Search for the cell housing the specified text and yield its [X, Y] center coordinate. 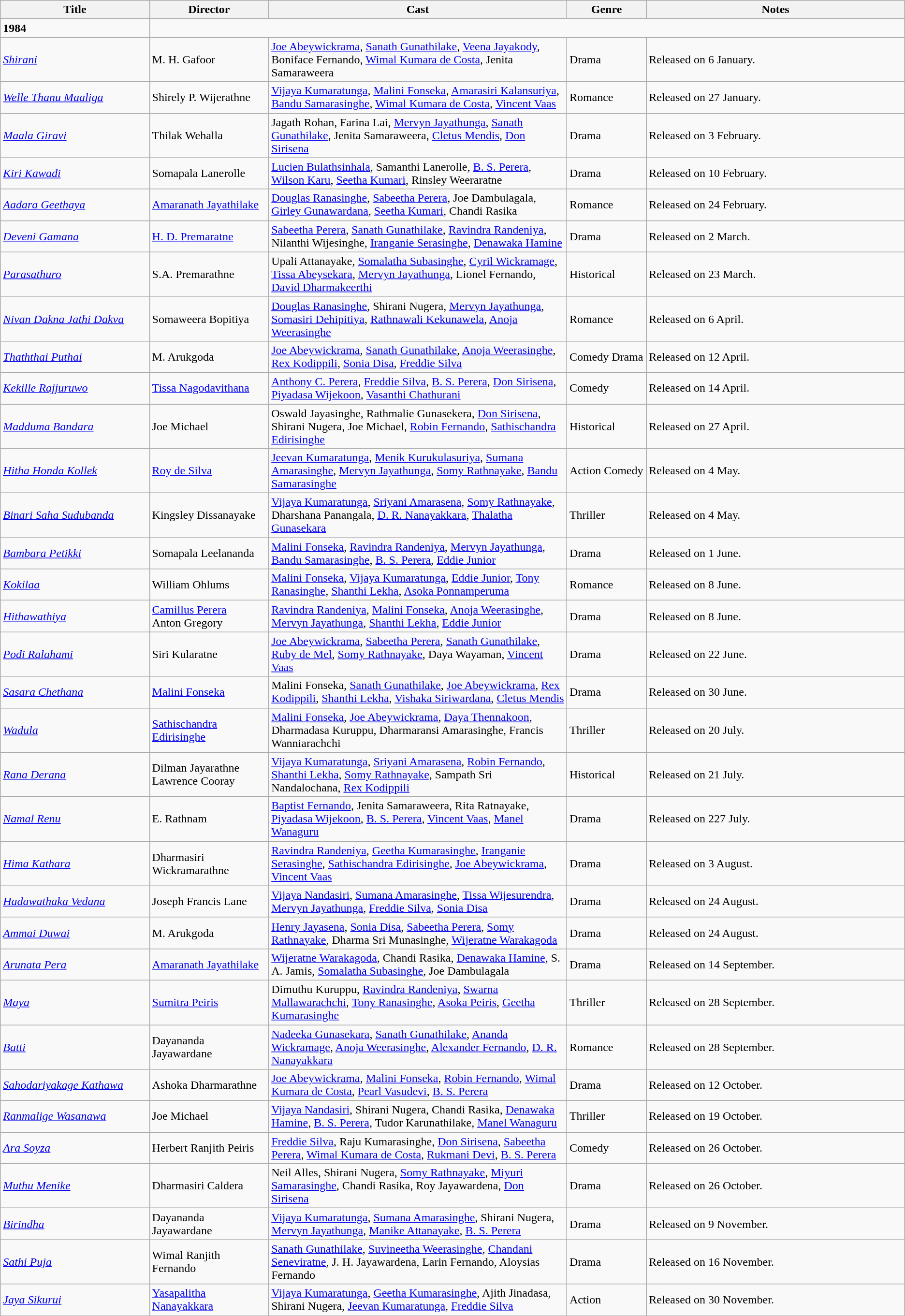
Vijaya Nandasiri, Sumana Amarasinghe, Tissa Wijesurendra, Mervyn Jayathunga, Freddie Silva, Sonia Disa [418, 901]
Kingsley Dissanayake [209, 515]
Director [209, 10]
Title [75, 10]
Released on 6 April. [775, 319]
Ara Soyza [75, 1148]
Released on 227 July. [775, 819]
Action Comedy [606, 471]
Released on 20 July. [775, 730]
Malini Fonseka, Vijaya Kumaratunga, Eddie Junior, Tony Ranasinghe, Shanthi Lekha, Asoka Ponnamperuma [418, 585]
Released on 3 August. [775, 863]
Released on 21 July. [775, 775]
Released on 6 January. [775, 59]
Shirani [75, 59]
Thilak Wehalla [209, 135]
Released on 14 September. [775, 964]
Jagath Rohan, Farina Lai, Mervyn Jayathunga, Sanath Gunathilake, Jenita Samaraweera, Cletus Mendis, Don Sirisena [418, 135]
Madduma Bandara [75, 426]
Upali Attanayake, Somalatha Subasinghe, Cyril Wickramage, Tissa Abeysekara, Mervyn Jayathunga, Lionel Fernando, David Dharmakeerthi [418, 274]
Rana Derana [75, 775]
Maya [75, 1002]
E. Rathnam [209, 819]
Wadula [75, 730]
Somapala Lanerolle [209, 173]
Welle Thanu Maaliga [75, 98]
Deveni Gamana [75, 236]
Dharmasiri Caldera [209, 1186]
Arunata Pera [75, 964]
Notes [775, 10]
Malini Fonseka, Sanath Gunathilake, Joe Abeywickrama, Rex Kodippili, Shanthi Lekha, Vishaka Siriwardana, Cletus Mendis [418, 692]
Thaththai Puthai [75, 357]
Released on 1 June. [775, 553]
Binari Saha Sudubanda [75, 515]
M. H. Gafoor [209, 59]
Vijaya Kumaratunga, Sumana Amarasinghe, Shirani Nugera, Mervyn Jayathunga, Manike Attanayake, B. S. Perera [418, 1224]
1984 [75, 28]
Podi Ralahami [75, 654]
Released on 10 February. [775, 173]
Kekille Rajjuruwo [75, 388]
Sabeetha Perera, Sanath Gunathilake, Ravindra Randeniya, Nilanthi Wijesinghe, Iranganie Serasinghe, Denawaka Hamine [418, 236]
Joe Abeywickrama, Sabeetha Perera, Sanath Gunathilake, Ruby de Mel, Somy Rathnayake, Daya Wayaman, Vincent Vaas [418, 654]
Hitha Honda Kollek [75, 471]
Malini Fonseka [209, 692]
Maala Giravi [75, 135]
Birindha [75, 1224]
Ravindra Randeniya, Geetha Kumarasinghe, Iranganie Serasinghe, Sathischandra Edirisinghe, Joe Abeywickrama, Vincent Vaas [418, 863]
Baptist Fernando, Jenita Samaraweera, Rita Ratnayake, Piyadasa Wijekoon, B. S. Perera, Vincent Vaas, Manel Wanaguru [418, 819]
Oswald Jayasinghe, Rathmalie Gunasekera, Don Sirisena, Shirani Nugera, Joe Michael, Robin Fernando, Sathischandra Edirisinghe [418, 426]
Henry Jayasena, Sonia Disa, Sabeetha Perera, Somy Rathnayake, Dharma Sri Munasinghe, Wijeratne Warakagoda [418, 933]
Wijeratne Warakagoda, Chandi Rasika, Denawaka Hamine, S. A. Jamis, Somalatha Subasinghe, Joe Dambulagala [418, 964]
Muthu Menike [75, 1186]
Jaya Sikurui [75, 1300]
Joe Abeywickrama, Sanath Gunathilake, Anoja Weerasinghe, Rex Kodippili, Sonia Disa, Freddie Silva [418, 357]
Vijaya Kumaratunga, Sriyani Amarasena, Somy Rathnayake, Dharshana Panangala, D. R. Nanayakkara, Thalatha Gunasekara [418, 515]
Sanath Gunathilake, Suvineetha Weerasinghe, Chandani Seneviratne, J. H. Jayawardena, Larin Fernando, Aloysias Fernando [418, 1262]
Yasapalitha Nanayakkara [209, 1300]
Comedy Drama [606, 357]
Somaweera Bopitiya [209, 319]
Released on 27 January. [775, 98]
Released on 23 March. [775, 274]
Ranmalige Wasanawa [75, 1117]
Vijaya Kumaratunga, Geetha Kumarasinghe, Ajith Jinadasa, Shirani Nugera, Jeevan Kumaratunga, Freddie Silva [418, 1300]
Vijaya Nandasiri, Shirani Nugera, Chandi Rasika, Denawaka Hamine, B. S. Perera, Tudor Karunathilake, Manel Wanaguru [418, 1117]
Parasathuro [75, 274]
Somapala Leelananda [209, 553]
Wimal Ranjith Fernando [209, 1262]
Sahodariyakage Kathawa [75, 1085]
Released on 24 February. [775, 205]
Dilman Jayarathne Lawrence Cooray [209, 775]
Released on 9 November. [775, 1224]
Released on 22 June. [775, 654]
Douglas Ranasinghe, Shirani Nugera, Mervyn Jayathunga, Somasiri Dehipitiya, Rathnawali Kekunawela, Anoja Weerasinghe [418, 319]
Vijaya Kumaratunga, Sriyani Amarasena, Robin Fernando, Shanthi Lekha, Somy Rathnayake, Sampath Sri Nandalochana, Rex Kodippili [418, 775]
Tissa Nagodavithana [209, 388]
Jeevan Kumaratunga, Menik Kurukulasuriya, Sumana Amarasinghe, Mervyn Jayathunga, Somy Rathnayake, Bandu Samarasinghe [418, 471]
Ashoka Dharmarathne [209, 1085]
Released on 16 November. [775, 1262]
Batti [75, 1047]
Sumitra Peiris [209, 1002]
Anthony C. Perera, Freddie Silva, B. S. Perera, Don Sirisena, Piyadasa Wijekoon, Vasanthi Chathurani [418, 388]
Joe Abeywickrama, Malini Fonseka, Robin Fernando, Wimal Kumara de Costa, Pearl Vasudevi, B. S. Perera [418, 1085]
Released on 12 April. [775, 357]
Bambara Petikki [75, 553]
H. D. Premaratne [209, 236]
Sathischandra Edirisinghe [209, 730]
Kiri Kawadi [75, 173]
Released on 30 November. [775, 1300]
Sathi Puja [75, 1262]
Nivan Dakna Jathi Dakva [75, 319]
Released on 3 February. [775, 135]
Kokilaa [75, 585]
Hadawathaka Vedana [75, 901]
Released on 12 October. [775, 1085]
Camillus Perera Anton Gregory [209, 616]
William Ohlums [209, 585]
Joseph Francis Lane [209, 901]
Malini Fonseka, Ravindra Randeniya, Mervyn Jayathunga, Bandu Samarasinghe, B. S. Perera, Eddie Junior [418, 553]
Malini Fonseka, Joe Abeywickrama, Daya Thennakoon, Dharmadasa Kuruppu, Dharmaransi Amarasinghe, Francis Wanniarachchi [418, 730]
Cast [418, 10]
Nadeeka Gunasekara, Sanath Gunathilake, Ananda Wickramage, Anoja Weerasinghe, Alexander Fernando, D. R. Nanayakkara [418, 1047]
Lucien Bulathsinhala, Samanthi Lanerolle, B. S. Perera, Wilson Karu, Seetha Kumari, Rinsley Weeraratne [418, 173]
Hithawathiya [75, 616]
Hima Kathara [75, 863]
Vijaya Kumaratunga, Malini Fonseka, Amarasiri Kalansuriya, Bandu Samarasinghe, Wimal Kumara de Costa, Vincent Vaas [418, 98]
Freddie Silva, Raju Kumarasinghe, Don Sirisena, Sabeetha Perera, Wimal Kumara de Costa, Rukmani Devi, B. S. Perera [418, 1148]
Namal Renu [75, 819]
Siri Kularatne [209, 654]
S.A. Premarathne [209, 274]
Released on 30 June. [775, 692]
Dimuthu Kuruppu, Ravindra Randeniya, Swarna Mallawarachchi, Tony Ranasinghe, Asoka Peiris, Geetha Kumarasinghe [418, 1002]
Ammai Duwai [75, 933]
Shirely P. Wijerathne [209, 98]
Herbert Ranjith Peiris [209, 1148]
Neil Alles, Shirani Nugera, Somy Rathnayake, Miyuri Samarasinghe, Chandi Rasika, Roy Jayawardena, Don Sirisena [418, 1186]
Released on 2 March. [775, 236]
Dharmasiri Wickramarathne [209, 863]
Ravindra Randeniya, Malini Fonseka, Anoja Weerasinghe, Mervyn Jayathunga, Shanthi Lekha, Eddie Junior [418, 616]
Roy de Silva [209, 471]
Sasara Chethana [75, 692]
Genre [606, 10]
Aadara Geethaya [75, 205]
Action [606, 1300]
Joe Abeywickrama, Sanath Gunathilake, Veena Jayakody, Boniface Fernando, Wimal Kumara de Costa, Jenita Samaraweera [418, 59]
Douglas Ranasinghe, Sabeetha Perera, Joe Dambulagala, Girley Gunawardana, Seetha Kumari, Chandi Rasika [418, 205]
Released on 14 April. [775, 388]
Released on 19 October. [775, 1117]
Released on 27 April. [775, 426]
